Provide the (X, Y) coordinate of the cell's center where the given text is located.  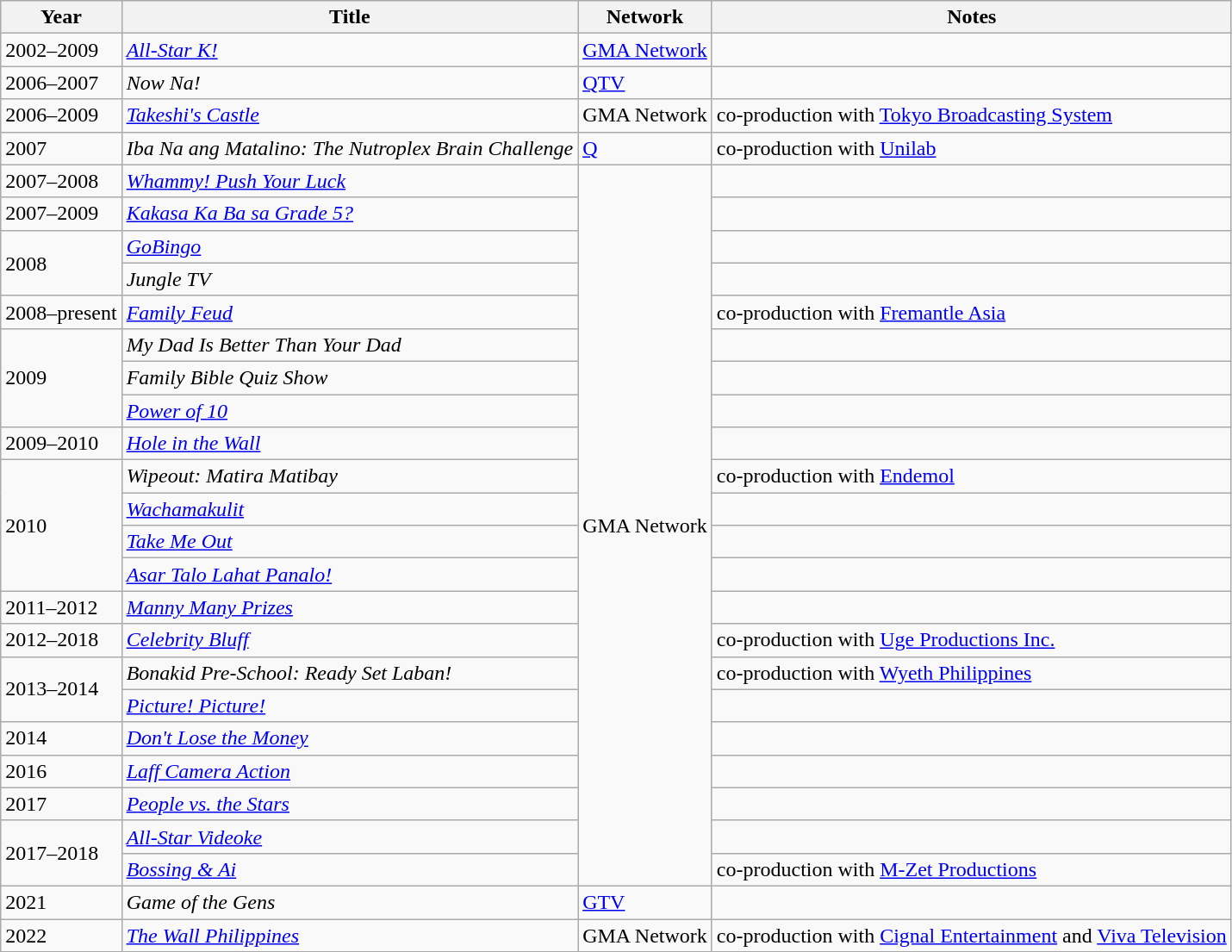
2009–2010 (61, 444)
Q (645, 148)
QTV (645, 83)
2007–2008 (61, 181)
Year (61, 17)
Take Me Out (350, 542)
2007–2009 (61, 214)
Takeshi's Castle (350, 115)
co-production with M-Zet Productions (972, 869)
Manny Many Prizes (350, 607)
Family Bible Quiz Show (350, 377)
My Dad Is Better Than Your Dad (350, 345)
Bonakid Pre-School: Ready Set Laban! (350, 673)
Wachamakulit (350, 509)
GTV (645, 902)
2012–2018 (61, 640)
co-production with Wyeth Philippines (972, 673)
Notes (972, 17)
2016 (61, 771)
Picture! Picture! (350, 706)
All-Star Videoke (350, 837)
Power of 10 (350, 411)
2013–2014 (61, 689)
co-production with Endemol (972, 476)
co-production with Tokyo Broadcasting System (972, 115)
Title (350, 17)
co-production with Cignal Entertainment and Viva Television (972, 935)
Iba Na ang Matalino: The Nutroplex Brain Challenge (350, 148)
Game of the Gens (350, 902)
Bossing & Ai (350, 869)
2017 (61, 804)
2017–2018 (61, 853)
GoBingo (350, 246)
2002–2009 (61, 50)
Kakasa Ka Ba sa Grade 5? (350, 214)
Celebrity Bluff (350, 640)
People vs. the Stars (350, 804)
co-production with Fremantle Asia (972, 312)
2008 (61, 263)
co-production with Uge Productions Inc. (972, 640)
Wipeout: Matira Matibay (350, 476)
The Wall Philippines (350, 935)
2008–present (61, 312)
2010 (61, 526)
Jungle TV (350, 279)
2006–2009 (61, 115)
2022 (61, 935)
2014 (61, 738)
Asar Talo Lahat Panalo! (350, 575)
Family Feud (350, 312)
2006–2007 (61, 83)
2011–2012 (61, 607)
Network (645, 17)
Whammy! Push Your Luck (350, 181)
Laff Camera Action (350, 771)
Hole in the Wall (350, 444)
co-production with Unilab (972, 148)
2007 (61, 148)
2009 (61, 377)
2021 (61, 902)
Now Na! (350, 83)
Don't Lose the Money (350, 738)
All-Star K! (350, 50)
